For the text-containing cell, return its midpoint in (X, Y) coordinate format. 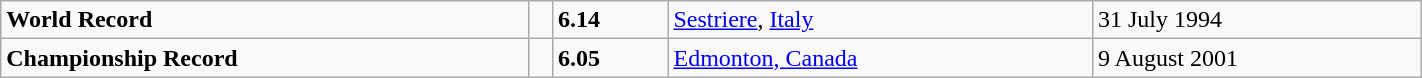
World Record (265, 20)
6.14 (610, 20)
Championship Record (265, 58)
Edmonton, Canada (880, 58)
9 August 2001 (1256, 58)
6.05 (610, 58)
31 July 1994 (1256, 20)
Sestriere, Italy (880, 20)
